Pinpoint the cell where the given text exists, returning its (X, Y) midpoint coordinate. 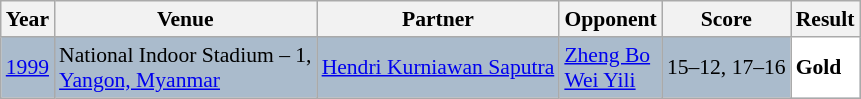
Result (826, 19)
Gold (826, 68)
Year (28, 19)
Zheng Bo Wei Yili (610, 68)
Opponent (610, 19)
Score (726, 19)
National Indoor Stadium – 1,Yangon, Myanmar (186, 68)
15–12, 17–16 (726, 68)
Hendri Kurniawan Saputra (438, 68)
Partner (438, 19)
Venue (186, 19)
1999 (28, 68)
